Extract the [x, y] coordinate from the center of the cell holding the provided text.  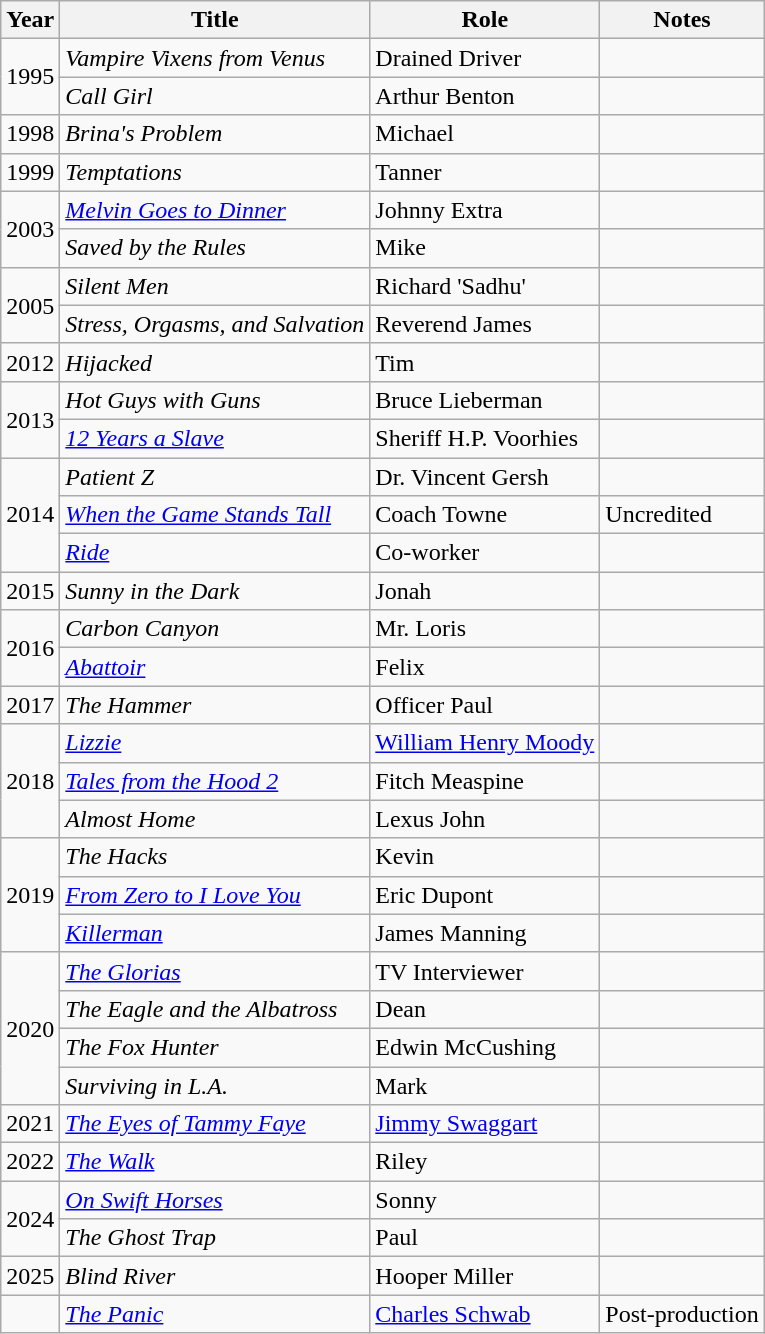
1998 [30, 134]
2012 [30, 362]
2021 [30, 1124]
Blind River [215, 1276]
Hooper Miller [485, 1276]
Dean [485, 1009]
Mr. Loris [485, 629]
The Hammer [215, 705]
Tim [485, 362]
Silent Men [215, 286]
1999 [30, 172]
Mike [485, 248]
Officer Paul [485, 705]
Saved by the Rules [215, 248]
From Zero to I Love You [215, 895]
2018 [30, 781]
James Manning [485, 933]
Melvin Goes to Dinner [215, 210]
Drained Driver [485, 58]
The Panic [215, 1314]
When the Game Stands Tall [215, 515]
2003 [30, 229]
Paul [485, 1238]
2013 [30, 419]
Hot Guys with Guns [215, 400]
On Swift Horses [215, 1200]
The Walk [215, 1162]
Title [215, 20]
Kevin [485, 857]
Johnny Extra [485, 210]
Post-production [682, 1314]
Sonny [485, 1200]
Year [30, 20]
1995 [30, 77]
12 Years a Slave [215, 438]
Dr. Vincent Gersh [485, 477]
Brina's Problem [215, 134]
Lizzie [215, 743]
Stress, Orgasms, and Salvation [215, 324]
2005 [30, 305]
Role [485, 20]
The Eagle and the Albatross [215, 1009]
Patient Z [215, 477]
Surviving in L.A. [215, 1085]
Felix [485, 667]
2016 [30, 648]
Lexus John [485, 819]
Bruce Lieberman [485, 400]
Sunny in the Dark [215, 591]
Temptations [215, 172]
Mark [485, 1085]
Hijacked [215, 362]
Michael [485, 134]
2024 [30, 1219]
Eric Dupont [485, 895]
Ride [215, 553]
Charles Schwab [485, 1314]
Arthur Benton [485, 96]
The Glorias [215, 971]
TV Interviewer [485, 971]
2022 [30, 1162]
Reverend James [485, 324]
The Ghost Trap [215, 1238]
Edwin McCushing [485, 1047]
Tales from the Hood 2 [215, 781]
The Fox Hunter [215, 1047]
Uncredited [682, 515]
William Henry Moody [485, 743]
Almost Home [215, 819]
The Hacks [215, 857]
Vampire Vixens from Venus [215, 58]
Jimmy Swaggart [485, 1124]
2019 [30, 895]
Riley [485, 1162]
2017 [30, 705]
Jonah [485, 591]
Abattoir [215, 667]
2014 [30, 515]
2020 [30, 1028]
Richard 'Sadhu' [485, 286]
Fitch Measpine [485, 781]
2015 [30, 591]
Carbon Canyon [215, 629]
Killerman [215, 933]
Notes [682, 20]
2025 [30, 1276]
Coach Towne [485, 515]
Sheriff H.P. Voorhies [485, 438]
Tanner [485, 172]
Co-worker [485, 553]
The Eyes of Tammy Faye [215, 1124]
Call Girl [215, 96]
